For the text-containing cell, return its midpoint in [X, Y] coordinate format. 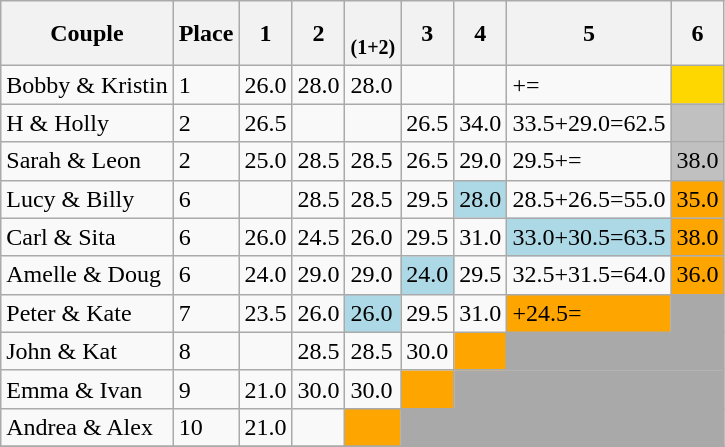
Amelle & Doug [87, 275]
John & Kat [87, 351]
33.0+30.5=63.5 [589, 237]
Emma & Ivan [87, 389]
32.5+31.5=64.0 [589, 275]
Carl & Sita [87, 237]
7 [206, 313]
33.5+29.0=62.5 [589, 123]
Sarah & Leon [87, 161]
4 [480, 34]
5 [589, 34]
H & Holly [87, 123]
23.5 [266, 313]
36.0 [698, 275]
Place [206, 34]
34.0 [480, 123]
9 [206, 389]
29.5+= [589, 161]
35.0 [698, 199]
+= [589, 85]
24.5 [318, 237]
Andrea & Alex [87, 427]
Bobby & Kristin [87, 85]
28.5+26.5=55.0 [589, 199]
25.0 [266, 161]
10 [206, 427]
Lucy & Billy [87, 199]
(1+2) [373, 34]
8 [206, 351]
Couple [87, 34]
3 [428, 34]
+24.5= [589, 313]
Peter & Kate [87, 313]
